Pinpoint the cell where the given text exists, returning its (x, y) midpoint coordinate. 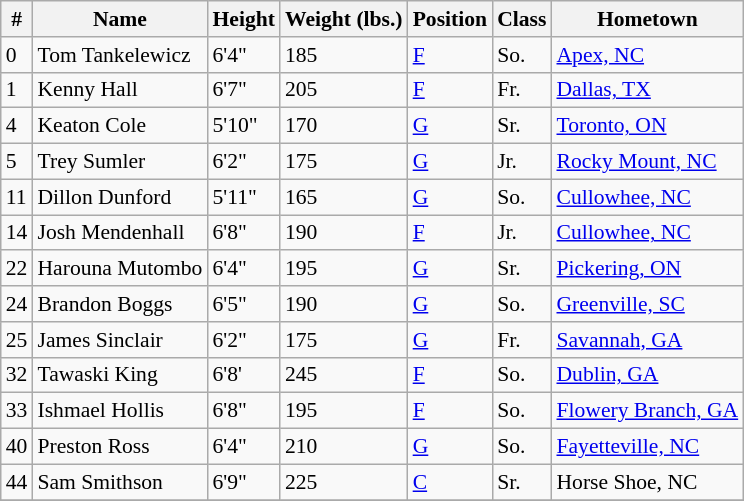
C (450, 482)
22 (17, 269)
Sam Smithson (120, 482)
5 (17, 162)
245 (344, 375)
165 (344, 197)
6'9" (243, 482)
210 (344, 447)
Brandon Boggs (120, 304)
James Sinclair (120, 340)
Tom Tankelewicz (120, 55)
Toronto, ON (647, 126)
Class (522, 19)
225 (344, 482)
Rocky Mount, NC (647, 162)
Weight (lbs.) (344, 19)
Name (120, 19)
Hometown (647, 19)
Pickering, ON (647, 269)
Tawaski King (120, 375)
1 (17, 90)
170 (344, 126)
Apex, NC (647, 55)
Kenny Hall (120, 90)
Savannah, GA (647, 340)
33 (17, 411)
44 (17, 482)
5'11" (243, 197)
32 (17, 375)
6'7" (243, 90)
6'8' (243, 375)
5'10" (243, 126)
Greenville, SC (647, 304)
Fayetteville, NC (647, 447)
4 (17, 126)
Horse Shoe, NC (647, 482)
Harouna Mutombo (120, 269)
0 (17, 55)
14 (17, 233)
Trey Sumler (120, 162)
Ishmael Hollis (120, 411)
Josh Mendenhall (120, 233)
Dillon Dunford (120, 197)
Flowery Branch, GA (647, 411)
Keaton Cole (120, 126)
Position (450, 19)
11 (17, 197)
25 (17, 340)
Height (243, 19)
40 (17, 447)
# (17, 19)
Dublin, GA (647, 375)
24 (17, 304)
Dallas, TX (647, 90)
6'5" (243, 304)
185 (344, 55)
Preston Ross (120, 447)
205 (344, 90)
